Pinpoint the cell where the given text exists, returning its [X, Y] midpoint coordinate. 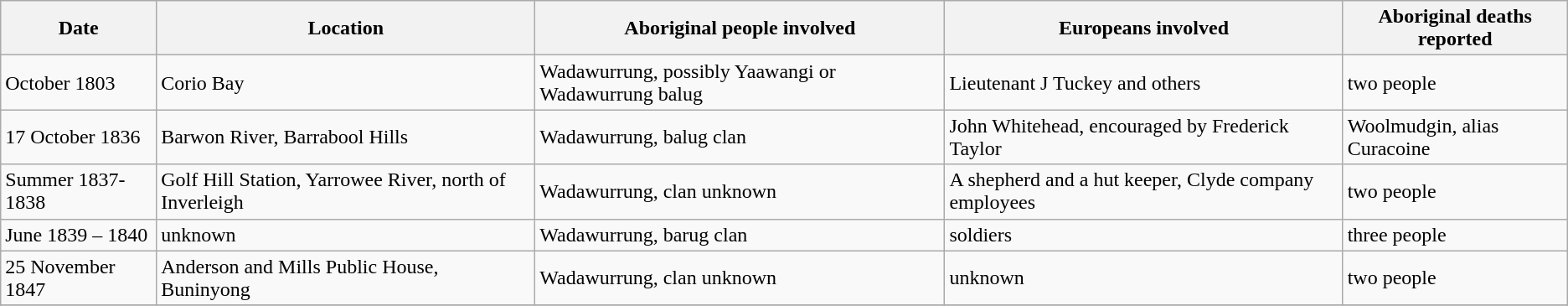
17 October 1836 [79, 137]
Barwon River, Barrabool Hills [346, 137]
Wadawurrung, balug clan [740, 137]
October 1803 [79, 82]
Woolmudgin, alias Curacoine [1455, 137]
Wadawurrung, barug clan [740, 235]
June 1839 – 1840 [79, 235]
25 November 1847 [79, 278]
John Whitehead, encouraged by Frederick Taylor [1144, 137]
Wadawurrung, possibly Yaawangi or Wadawurrung balug [740, 82]
three people [1455, 235]
Date [79, 29]
Aboriginal people involved [740, 29]
Aboriginal deaths reported [1455, 29]
Europeans involved [1144, 29]
Location [346, 29]
Golf Hill Station, Yarrowee River, north of Inverleigh [346, 191]
soldiers [1144, 235]
Summer 1837-1838 [79, 191]
Lieutenant J Tuckey and others [1144, 82]
Anderson and Mills Public House, Buninyong [346, 278]
A shepherd and a hut keeper, Clyde company employees [1144, 191]
Corio Bay [346, 82]
